Find where the given text appears and provide that cell's center as (x, y) coordinate. 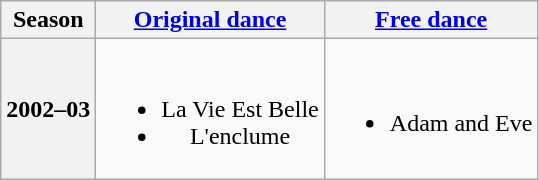
Free dance (431, 20)
Original dance (210, 20)
Adam and Eve (431, 109)
2002–03 (48, 109)
Season (48, 20)
La Vie Est BelleL'enclume (210, 109)
